Detect which cell encompasses the target text, then output its [x, y] center coordinate. 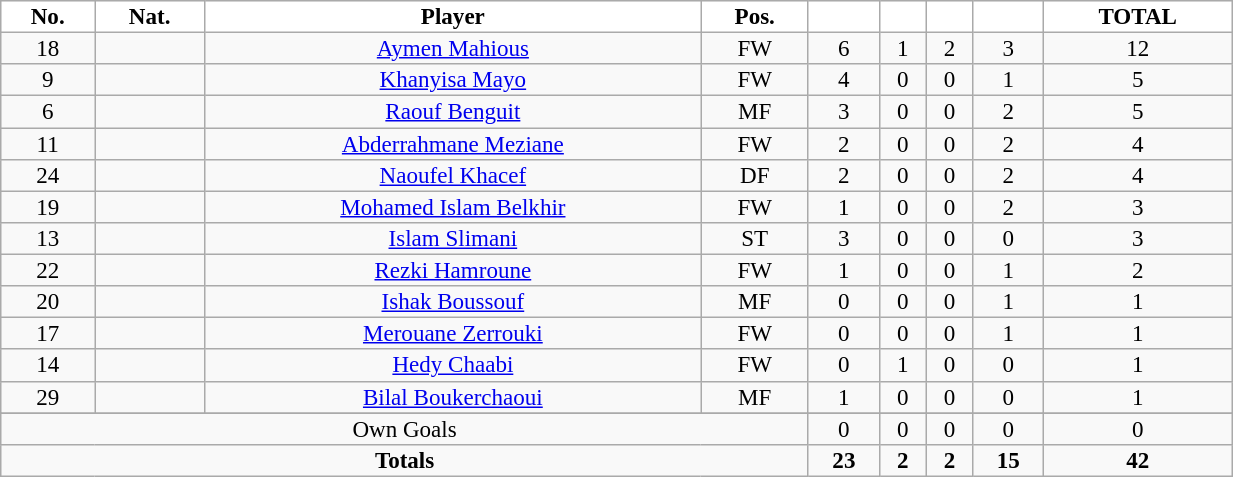
Ishak Boussouf [453, 302]
24 [48, 176]
Bilal Boukerchaoui [453, 397]
22 [48, 271]
Abderrahmane Meziane [453, 144]
Totals [405, 461]
Merouane Zerrouki [453, 334]
15 [1008, 461]
Nat. [150, 17]
42 [1138, 461]
Rezki Hamroune [453, 271]
Aymen Mahious [453, 49]
12 [1138, 49]
19 [48, 207]
13 [48, 239]
Khanyisa Mayo [453, 80]
Pos. [754, 17]
20 [48, 302]
Player [453, 17]
23 [844, 461]
11 [48, 144]
ST [754, 239]
Own Goals [405, 429]
9 [48, 80]
Islam Slimani [453, 239]
Hedy Chaabi [453, 366]
14 [48, 366]
Naoufel Khacef [453, 176]
Mohamed Islam Belkhir [453, 207]
TOTAL [1138, 17]
DF [754, 176]
18 [48, 49]
No. [48, 17]
29 [48, 397]
Raouf Benguit [453, 112]
17 [48, 334]
